Locate the cell with the specified text and output its [X, Y] center coordinate. 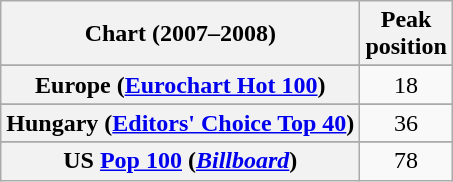
Peakposition [406, 34]
78 [406, 161]
36 [406, 123]
18 [406, 85]
Europe (Eurochart Hot 100) [180, 85]
US Pop 100 (Billboard) [180, 161]
Chart (2007–2008) [180, 34]
Hungary (Editors' Choice Top 40) [180, 123]
